Find where the given text appears and provide that cell's center as [X, Y] coordinate. 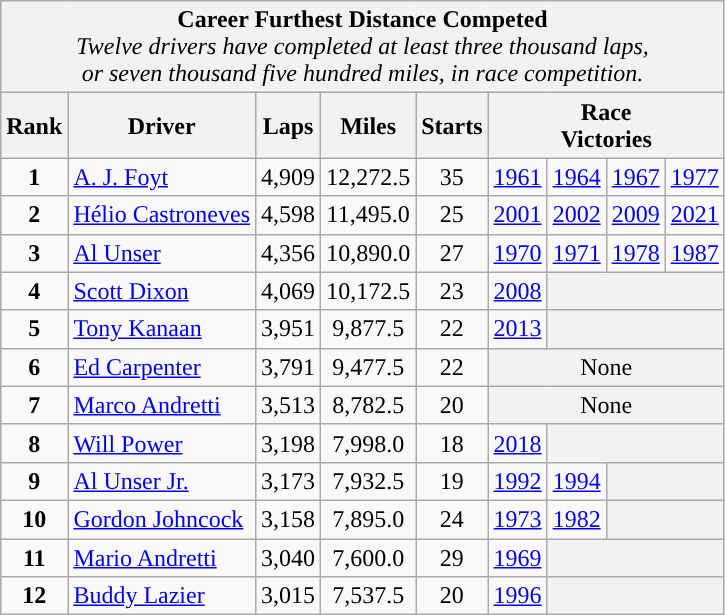
5 [34, 329]
3,791 [288, 367]
1987 [694, 253]
9,477.5 [368, 367]
Al Unser [162, 253]
1971 [576, 253]
8,782.5 [368, 405]
3,015 [288, 596]
9,877.5 [368, 329]
1970 [518, 253]
3,173 [288, 481]
1982 [576, 519]
Miles [368, 126]
Scott Dixon [162, 291]
19 [452, 481]
Hélio Castroneves [162, 215]
Will Power [162, 443]
3,040 [288, 557]
7,600.0 [368, 557]
10 [34, 519]
4,356 [288, 253]
12 [34, 596]
3,198 [288, 443]
3,158 [288, 519]
RaceVictories [606, 126]
23 [452, 291]
Gordon Johncock [162, 519]
1 [34, 177]
1973 [518, 519]
Starts [452, 126]
7,932.5 [368, 481]
1964 [576, 177]
Al Unser Jr. [162, 481]
6 [34, 367]
Tony Kanaan [162, 329]
3,951 [288, 329]
1961 [518, 177]
11 [34, 557]
4,598 [288, 215]
18 [452, 443]
1992 [518, 481]
Marco Andretti [162, 405]
12,272.5 [368, 177]
Rank [34, 126]
2008 [518, 291]
Ed Carpenter [162, 367]
1977 [694, 177]
10,172.5 [368, 291]
9 [34, 481]
7,998.0 [368, 443]
7,895.0 [368, 519]
24 [452, 519]
1994 [576, 481]
2009 [636, 215]
2021 [694, 215]
Driver [162, 126]
1969 [518, 557]
2002 [576, 215]
Buddy Lazier [162, 596]
2001 [518, 215]
25 [452, 215]
1996 [518, 596]
3,513 [288, 405]
29 [452, 557]
Mario Andretti [162, 557]
11,495.0 [368, 215]
10,890.0 [368, 253]
2018 [518, 443]
1967 [636, 177]
4,909 [288, 177]
7,537.5 [368, 596]
1978 [636, 253]
35 [452, 177]
3 [34, 253]
7 [34, 405]
4,069 [288, 291]
Laps [288, 126]
4 [34, 291]
27 [452, 253]
2013 [518, 329]
2 [34, 215]
8 [34, 443]
A. J. Foyt [162, 177]
